Detect which cell encompasses the target text, then output its [X, Y] center coordinate. 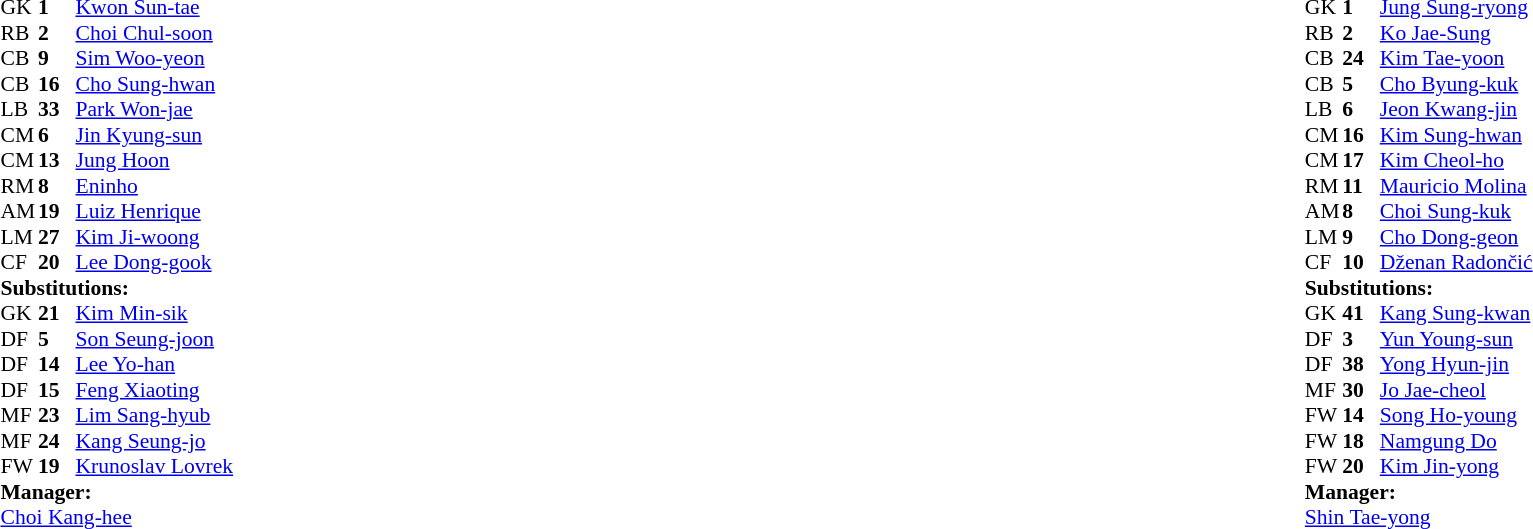
Kim Min-sik [155, 313]
Yun Young-sun [1456, 339]
17 [1361, 161]
41 [1361, 313]
Jung Hoon [155, 161]
Kim Cheol-ho [1456, 161]
3 [1361, 339]
Choi Chul-soon [155, 33]
18 [1361, 441]
27 [57, 237]
Feng Xiaoting [155, 390]
Jeon Kwang-jin [1456, 109]
38 [1361, 365]
Eninho [155, 186]
Lim Sang-hyub [155, 415]
Lee Dong-gook [155, 263]
Kim Jin-yong [1456, 467]
Yong Hyun-jin [1456, 365]
Lee Yo-han [155, 365]
Jin Kyung-sun [155, 135]
Park Won-jae [155, 109]
Luiz Henrique [155, 211]
Cho Byung-kuk [1456, 84]
Song Ho-young [1456, 415]
Kang Seung-jo [155, 441]
15 [57, 390]
11 [1361, 186]
33 [57, 109]
21 [57, 313]
Jo Jae-cheol [1456, 390]
10 [1361, 263]
Kim Ji-woong [155, 237]
Kim Sung-hwan [1456, 135]
Cho Sung-hwan [155, 84]
Kim Tae-yoon [1456, 59]
30 [1361, 390]
Dženan Radončić [1456, 263]
13 [57, 161]
Cho Dong-geon [1456, 237]
Kang Sung-kwan [1456, 313]
Krunoslav Lovrek [155, 467]
Choi Sung-kuk [1456, 211]
Sim Woo-yeon [155, 59]
Ko Jae-Sung [1456, 33]
Son Seung-joon [155, 339]
Namgung Do [1456, 441]
23 [57, 415]
Mauricio Molina [1456, 186]
